Output the [x, y] coordinate of the center of the cell containing the given text.  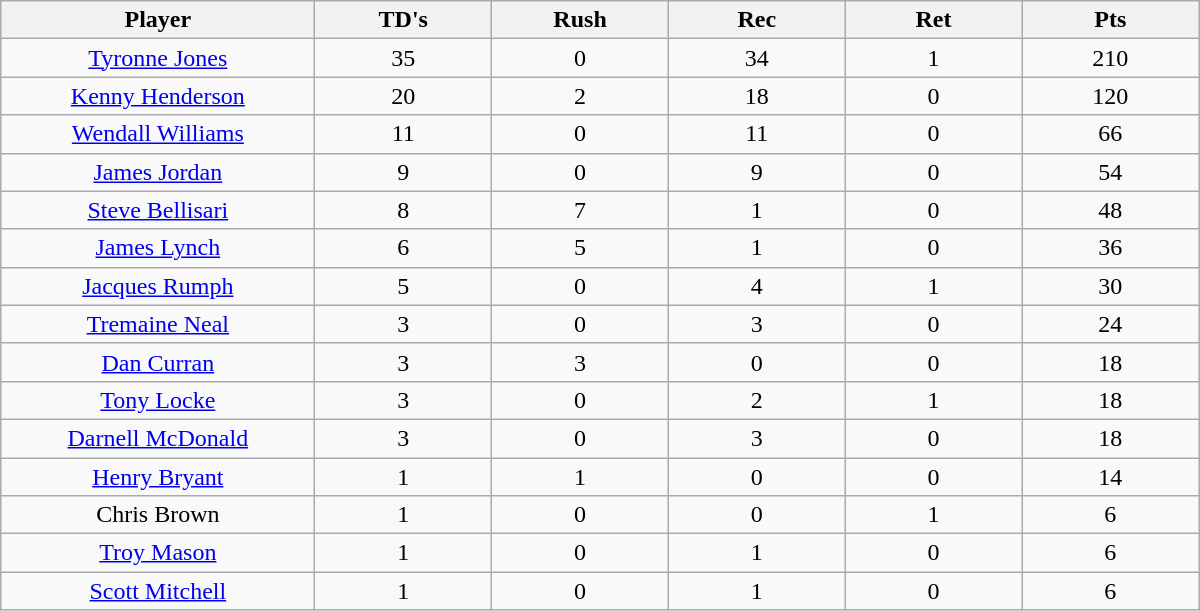
Steve Bellisari [158, 210]
Tony Locke [158, 400]
Wendall Williams [158, 134]
Troy Mason [158, 553]
Jacques Rumph [158, 286]
Pts [1110, 20]
24 [1110, 324]
Tremaine Neal [158, 324]
34 [756, 58]
Kenny Henderson [158, 96]
36 [1110, 248]
Ret [934, 20]
TD's [404, 20]
8 [404, 210]
35 [404, 58]
54 [1110, 172]
14 [1110, 477]
Tyronne Jones [158, 58]
James Jordan [158, 172]
Player [158, 20]
4 [756, 286]
James Lynch [158, 248]
210 [1110, 58]
Dan Curran [158, 362]
Rush [580, 20]
30 [1110, 286]
Scott Mitchell [158, 591]
120 [1110, 96]
7 [580, 210]
20 [404, 96]
Chris Brown [158, 515]
Henry Bryant [158, 477]
Rec [756, 20]
48 [1110, 210]
Darnell McDonald [158, 438]
66 [1110, 134]
